Detect which cell encompasses the target text, then output its (x, y) center coordinate. 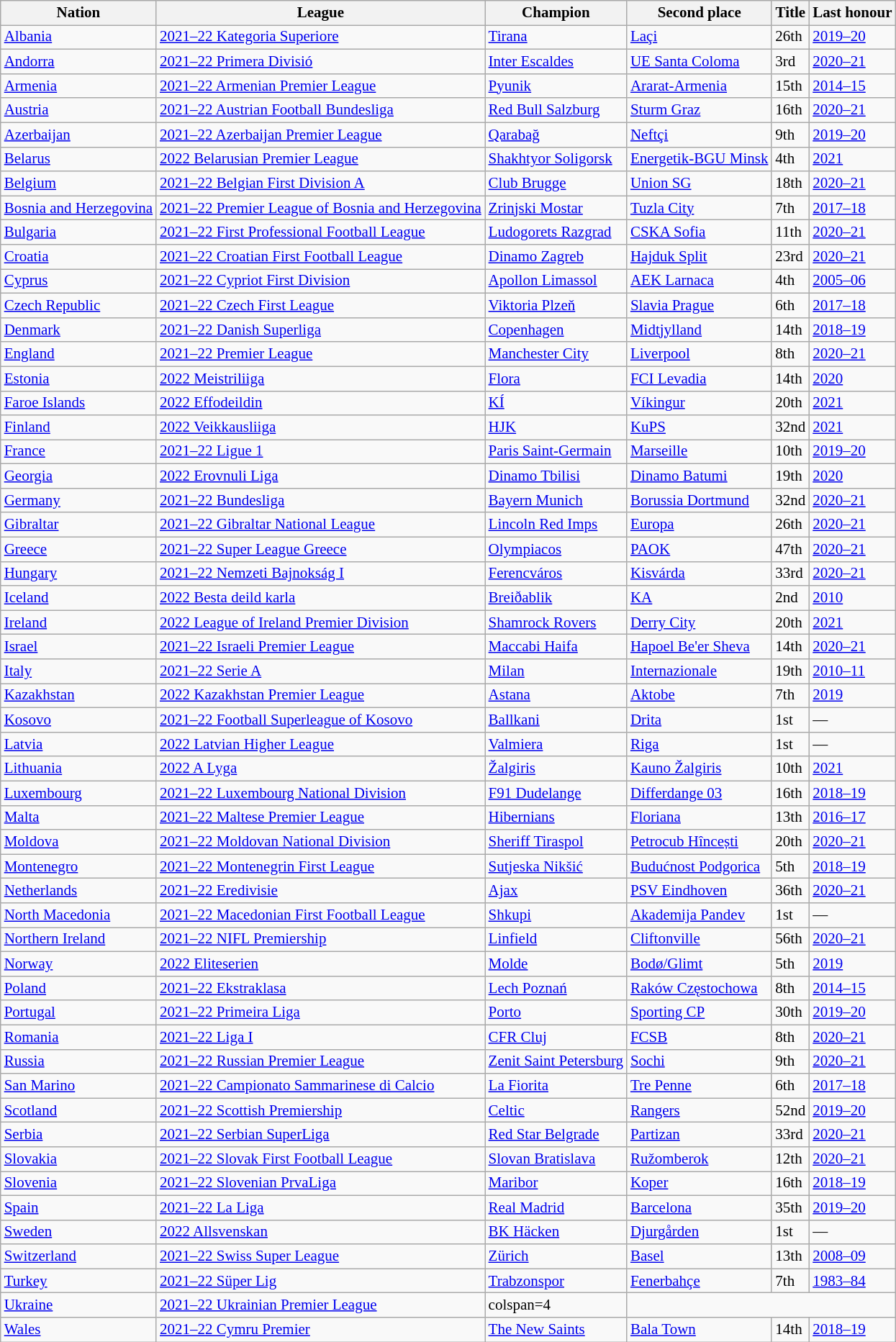
2021–22 Kategoria Superiore (321, 37)
Copenhagen (556, 330)
Hibernians (556, 817)
Ružomberok (700, 1159)
Dinamo Batumi (700, 476)
Ballkani (556, 720)
Astana (556, 696)
2021–22 Nemzeti Bajnokság I (321, 573)
Union SG (700, 183)
Maccabi Haifa (556, 647)
Ajax (556, 891)
Red Star Belgrade (556, 1135)
2021–22 Ekstraklasa (321, 988)
2021–22 Bundesliga (321, 501)
2021–22 Liga I (321, 1037)
2021–22 Montenegrin First League (321, 866)
Czech Republic (78, 305)
2021–22 Czech First League (321, 305)
52nd (790, 1110)
2021–22 Serbian SuperLiga (321, 1135)
Derry City (700, 622)
Milan (556, 671)
Viktoria Plzeň (556, 305)
Barcelona (700, 1207)
Cliftonville (700, 940)
2021–22 Scottish Premiership (321, 1110)
2021–22 Premier League of Bosnia and Herzegovina (321, 208)
2022 Veikkausliiga (321, 427)
Ferencváros (556, 573)
Aktobe (700, 696)
Liverpool (700, 354)
Slovakia (78, 1159)
Valmiera (556, 744)
11th (790, 232)
KA (700, 598)
Bulgaria (78, 232)
Partizan (700, 1135)
Real Madrid (556, 1207)
2021–22 Slovenian PrvaLiga (321, 1184)
Dinamo Zagreb (556, 257)
35th (790, 1207)
Shakhtyor Soligorsk (556, 159)
2022 Allsvenskan (321, 1232)
2021–22 Macedonian First Football League (321, 915)
Hungary (78, 573)
Flora (556, 378)
2021–22 Slovak First Football League (321, 1159)
Europa (700, 525)
Croatia (78, 257)
Nation (78, 13)
1983–84 (852, 1281)
Molde (556, 964)
Kisvárda (700, 573)
Italy (78, 671)
Internazionale (700, 671)
2021–22 Cypriot First Division (321, 281)
La Fiorita (556, 1086)
Luxembourg (78, 793)
Shkupi (556, 915)
2021–22 Armenian Premier League (321, 86)
Differdange 03 (700, 793)
2022 A Lyga (321, 769)
Gibraltar (78, 525)
Breiðablik (556, 598)
Ararat-Armenia (700, 86)
Bosnia and Herzegovina (78, 208)
Sutjeska Nikšić (556, 866)
Basel (700, 1256)
Malta (78, 817)
2021–22 La Liga (321, 1207)
Faroe Islands (78, 403)
Serbia (78, 1135)
Greece (78, 549)
North Macedonia (78, 915)
23rd (790, 257)
Midtjylland (700, 330)
Ireland (78, 622)
2021–22 NIFL Premiership (321, 940)
Tirana (556, 37)
Red Bull Salzburg (556, 110)
2021–22 Football Superleague of Kosovo (321, 720)
2008–09 (852, 1256)
Bodø/Glimt (700, 964)
Kauno Žalgiris (700, 769)
Inter Escaldes (556, 62)
2021–22 Maltese Premier League (321, 817)
2021–22 Azerbaijan Premier League (321, 135)
F91 Dudelange (556, 793)
Ukraine (78, 1305)
2022 Kazakhstan Premier League (321, 696)
Second place (700, 13)
France (78, 452)
Zenit Saint Petersburg (556, 1061)
Sheriff Tiraspol (556, 842)
Azerbaijan (78, 135)
HJK (556, 427)
2021–22 Ligue 1 (321, 452)
Raków Częstochowa (700, 988)
18th (790, 183)
Manchester City (556, 354)
Bayern Munich (556, 501)
Austria (78, 110)
Lincoln Red Imps (556, 525)
Portugal (78, 1012)
47th (790, 549)
Switzerland (78, 1256)
Montenegro (78, 866)
2021–22 Serie A (321, 671)
Champion (556, 13)
Sturm Graz (700, 110)
2021–22 Gibraltar National League (321, 525)
San Marino (78, 1086)
2021–22 Swiss Super League (321, 1256)
2022 Besta deild karla (321, 598)
Moldova (78, 842)
Víkingur (700, 403)
15th (790, 86)
30th (790, 1012)
Andorra (78, 62)
Scotland (78, 1110)
Turkey (78, 1281)
Belgium (78, 183)
2021–22 Ukrainian Premier League (321, 1305)
Northern Ireland (78, 940)
2010–11 (852, 671)
2021–22 Super League Greece (321, 549)
FCI Levadia (700, 378)
Slovenia (78, 1184)
Zürich (556, 1256)
Marseille (700, 452)
Energetik-BGU Minsk (700, 159)
Dinamo Tbilisi (556, 476)
League (321, 13)
AEK Larnaca (700, 281)
Borussia Dortmund (700, 501)
Zrinjski Mostar (556, 208)
2021–22 Campionato Sammarinese di Calcio (321, 1086)
Kosovo (78, 720)
Celtic (556, 1110)
England (78, 354)
Pyunik (556, 86)
2021–22 Süper Lig (321, 1281)
2021–22 Cymru Premier (321, 1330)
Lithuania (78, 769)
Iceland (78, 598)
Drita (700, 720)
KÍ (556, 403)
PAOK (700, 549)
2022 Latvian Higher League (321, 744)
Tuzla City (700, 208)
2022 Eliteserien (321, 964)
Qarabağ (556, 135)
Trabzonspor (556, 1281)
2021–22 First Professional Football League (321, 232)
Tre Penne (700, 1086)
Latvia (78, 744)
Sochi (700, 1061)
Last honour (852, 13)
2022 Erovnuli Liga (321, 476)
Israel (78, 647)
2016–17 (852, 817)
Albania (78, 37)
Žalgiris (556, 769)
2021–22 Israeli Premier League (321, 647)
12th (790, 1159)
Fenerbahçe (700, 1281)
Club Brugge (556, 183)
Netherlands (78, 891)
Slavia Prague (700, 305)
56th (790, 940)
2022 League of Ireland Premier Division (321, 622)
Ludogorets Razgrad (556, 232)
2021–22 Primera Divisió (321, 62)
Wales (78, 1330)
Riga (700, 744)
Neftçi (700, 135)
Norway (78, 964)
Akademija Pandev (700, 915)
Shamrock Rovers (556, 622)
BK Häcken (556, 1232)
Kazakhstan (78, 696)
3rd (790, 62)
Hajduk Split (700, 257)
Linfield (556, 940)
2022 Belarusian Premier League (321, 159)
colspan=4 (556, 1305)
2021–22 Primeira Liga (321, 1012)
2021–22 Russian Premier League (321, 1061)
Olympiacos (556, 549)
2021–22 Austrian Football Bundesliga (321, 110)
Sweden (78, 1232)
Finland (78, 427)
FCSB (700, 1037)
Apollon Limassol (556, 281)
Armenia (78, 86)
PSV Eindhoven (700, 891)
36th (790, 891)
2005–06 (852, 281)
Georgia (78, 476)
Title (790, 13)
Cyprus (78, 281)
Porto (556, 1012)
2nd (790, 598)
2021–22 Croatian First Football League (321, 257)
Hapoel Be'er Sheva (700, 647)
2022 Effodeildin (321, 403)
2010 (852, 598)
Belarus (78, 159)
Poland (78, 988)
CFR Cluj (556, 1037)
Estonia (78, 378)
Romania (78, 1037)
Djurgården (700, 1232)
2022 Meistriliiga (321, 378)
Bala Town (700, 1330)
Denmark (78, 330)
2021–22 Danish Superliga (321, 330)
Slovan Bratislava (556, 1159)
Budućnost Podgorica (700, 866)
Floriana (700, 817)
CSKA Sofia (700, 232)
2021–22 Premier League (321, 354)
Koper (700, 1184)
Paris Saint-Germain (556, 452)
Lech Poznań (556, 988)
2021–22 Eredivisie (321, 891)
2021–22 Belgian First Division A (321, 183)
Spain (78, 1207)
Germany (78, 501)
2021–22 Luxembourg National Division (321, 793)
Rangers (700, 1110)
Maribor (556, 1184)
The New Saints (556, 1330)
Petrocub Hîncești (700, 842)
Russia (78, 1061)
Laçi (700, 37)
UE Santa Coloma (700, 62)
Sporting CP (700, 1012)
2021–22 Moldovan National Division (321, 842)
KuPS (700, 427)
